From the cell containing the given text, extract its center point as [x, y] coordinate. 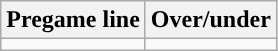
Over/under [210, 20]
Pregame line [74, 20]
